Extract the [X, Y] coordinate from the center of the cell holding the provided text.  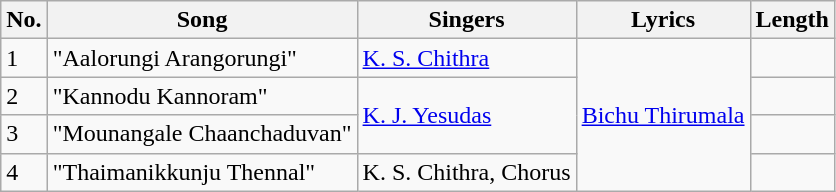
"Kannodu Kannoram" [202, 96]
3 [24, 134]
"Aalorungi Arangorungi" [202, 58]
1 [24, 58]
K. J. Yesudas [466, 115]
4 [24, 172]
Lyrics [663, 20]
K. S. Chithra, Chorus [466, 172]
"Mounangale Chaanchaduvan" [202, 134]
No. [24, 20]
K. S. Chithra [466, 58]
Length [792, 20]
Bichu Thirumala [663, 115]
Singers [466, 20]
2 [24, 96]
Song [202, 20]
"Thaimanikkunju Thennal" [202, 172]
